Identify which cell holds the provided text, then report its (X, Y) central coordinate. 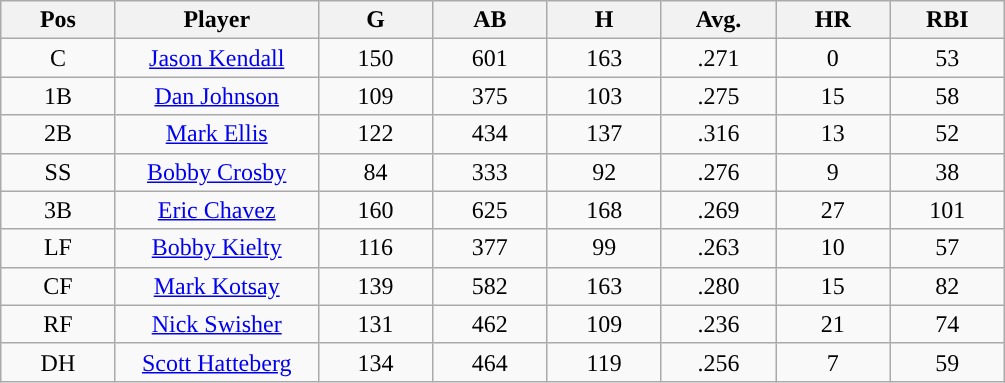
DH (58, 362)
462 (490, 324)
168 (604, 210)
H (604, 20)
RF (58, 324)
.236 (718, 324)
137 (604, 134)
116 (375, 248)
103 (604, 96)
.256 (718, 362)
434 (490, 134)
.316 (718, 134)
Bobby Kielty (216, 248)
Pos (58, 20)
52 (947, 134)
Scott Hatteberg (216, 362)
0 (833, 58)
160 (375, 210)
150 (375, 58)
Nick Swisher (216, 324)
Bobby Crosby (216, 172)
G (375, 20)
601 (490, 58)
Eric Chavez (216, 210)
333 (490, 172)
Player (216, 20)
375 (490, 96)
.269 (718, 210)
625 (490, 210)
119 (604, 362)
C (58, 58)
Mark Ellis (216, 134)
38 (947, 172)
9 (833, 172)
92 (604, 172)
1B (58, 96)
.271 (718, 58)
122 (375, 134)
99 (604, 248)
82 (947, 286)
Jason Kendall (216, 58)
CF (58, 286)
LF (58, 248)
Mark Kotsay (216, 286)
139 (375, 286)
131 (375, 324)
134 (375, 362)
7 (833, 362)
AB (490, 20)
Dan Johnson (216, 96)
377 (490, 248)
13 (833, 134)
.280 (718, 286)
74 (947, 324)
.263 (718, 248)
21 (833, 324)
464 (490, 362)
57 (947, 248)
SS (58, 172)
.276 (718, 172)
2B (58, 134)
59 (947, 362)
27 (833, 210)
Avg. (718, 20)
RBI (947, 20)
84 (375, 172)
.275 (718, 96)
101 (947, 210)
HR (833, 20)
53 (947, 58)
582 (490, 286)
58 (947, 96)
10 (833, 248)
3B (58, 210)
